Scan for the cell matching the given text and deliver its [x, y] coordinate at center. 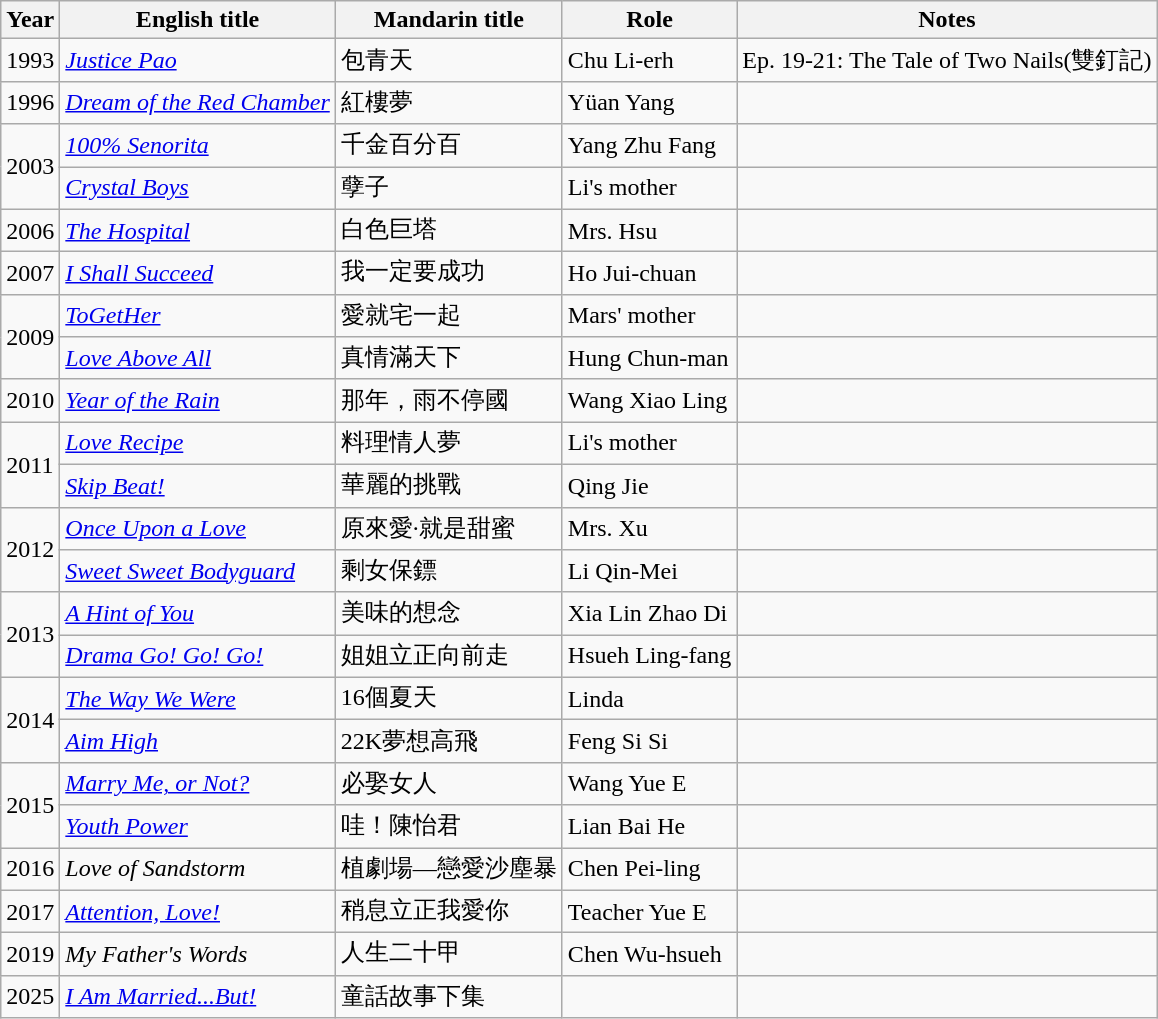
Li Qin-Mei [649, 572]
孽子 [448, 188]
2025 [30, 996]
2017 [30, 912]
English title [198, 20]
A Hint of You [198, 614]
2011 [30, 464]
Year [30, 20]
Yüan Yang [649, 102]
Justice Pao [198, 60]
姐姐立正向前走 [448, 656]
Linda [649, 698]
原來愛·就是甜蜜 [448, 528]
Mandarin title [448, 20]
Love Above All [198, 358]
Teacher Yue E [649, 912]
2019 [30, 954]
Yang Zhu Fang [649, 146]
Chen Pei-ling [649, 870]
Qing Jie [649, 486]
Drama Go! Go! Go! [198, 656]
2014 [30, 720]
Feng Si Si [649, 742]
Role [649, 20]
100% Senorita [198, 146]
The Hospital [198, 230]
Hsueh Ling-fang [649, 656]
包青天 [448, 60]
人生二十甲 [448, 954]
2003 [30, 166]
22K夢想高飛 [448, 742]
Love Recipe [198, 444]
Chen Wu-hsueh [649, 954]
白色巨塔 [448, 230]
美味的想念 [448, 614]
Mrs. Xu [649, 528]
Ho Jui-chuan [649, 274]
Notes [947, 20]
Dream of the Red Chamber [198, 102]
My Father's Words [198, 954]
Sweet Sweet Bodyguard [198, 572]
紅樓夢 [448, 102]
必娶女人 [448, 784]
2016 [30, 870]
Mrs. Hsu [649, 230]
植劇場—戀愛沙塵暴 [448, 870]
料理情人夢 [448, 444]
Crystal Boys [198, 188]
那年，雨不停國 [448, 400]
Aim High [198, 742]
Once Upon a Love [198, 528]
Year of the Rain [198, 400]
Youth Power [198, 826]
2007 [30, 274]
The Way We Were [198, 698]
ToGetHer [198, 316]
我一定要成功 [448, 274]
1993 [30, 60]
華麗的挑戰 [448, 486]
Attention, Love! [198, 912]
Wang Yue E [649, 784]
Lian Bai He [649, 826]
Skip Beat! [198, 486]
I Am Married...But! [198, 996]
2013 [30, 634]
Hung Chun-man [649, 358]
Ep. 19-21: The Tale of Two Nails(雙釘記) [947, 60]
I Shall Succeed [198, 274]
真情滿天下 [448, 358]
Marry Me, or Not? [198, 784]
Xia Lin Zhao Di [649, 614]
愛就宅一起 [448, 316]
Chu Li-erh [649, 60]
2015 [30, 804]
Love of Sandstorm [198, 870]
1996 [30, 102]
稍息立正我愛你 [448, 912]
童話故事下集 [448, 996]
2009 [30, 336]
Wang Xiao Ling [649, 400]
千金百分百 [448, 146]
Mars' mother [649, 316]
2010 [30, 400]
16個夏天 [448, 698]
剩女保鏢 [448, 572]
哇！陳怡君 [448, 826]
2006 [30, 230]
2012 [30, 550]
